Capture the cell that displays the provided text and extract its [X, Y] central coordinate. 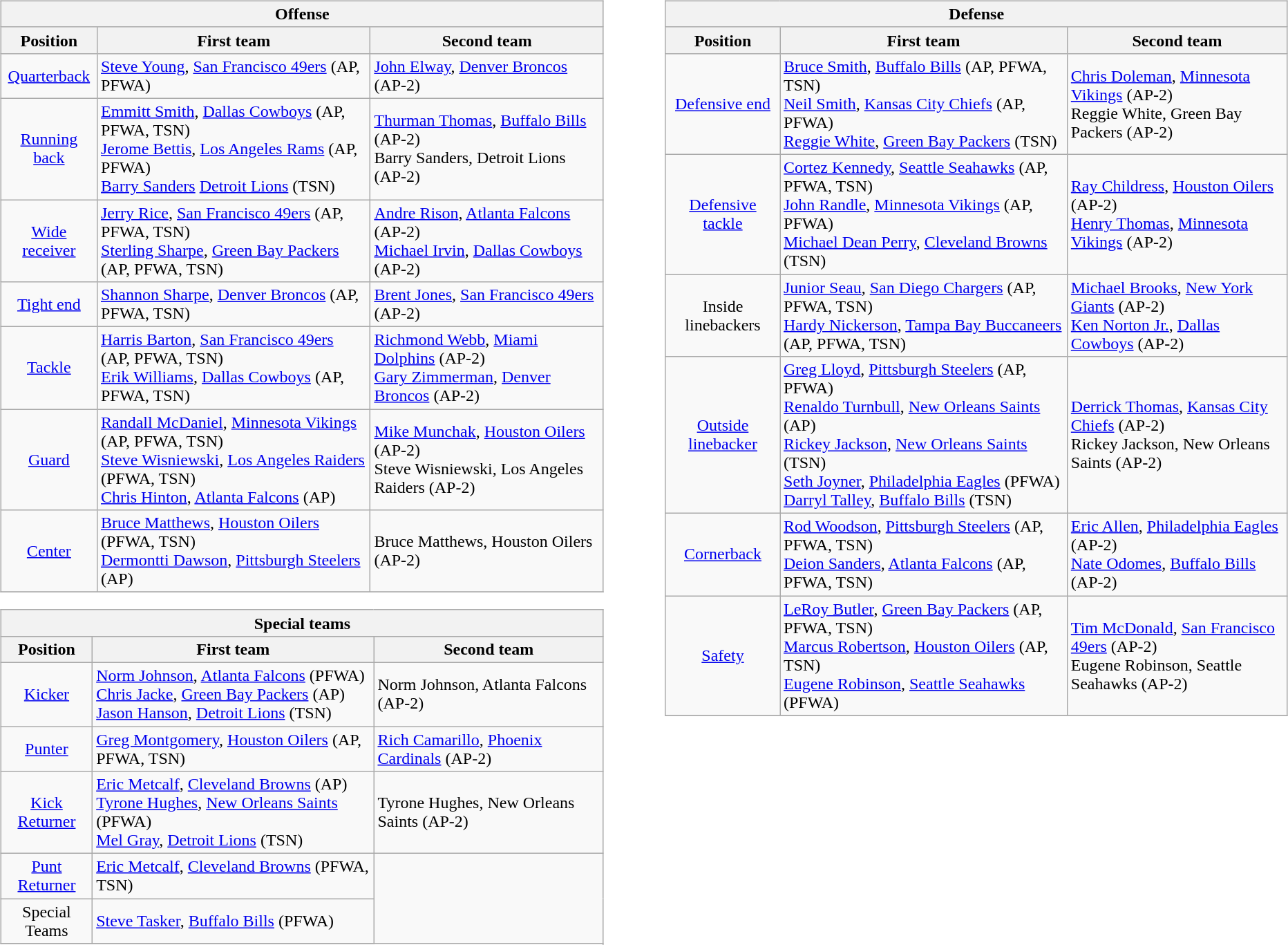
Defense [976, 14]
Richmond Webb, Miami Dolphins (AP-2)Gary Zimmerman, Denver Broncos (AP-2) [487, 368]
Randall McDaniel, Minnesota Vikings (AP, PFWA, TSN)Steve Wisniewski, Los Angeles Raiders (PFWA, TSN) Chris Hinton, Atlanta Falcons (AP) [234, 460]
Ray Childress, Houston Oilers (AP-2)Henry Thomas, Minnesota Vikings (AP-2) [1177, 214]
Norm Johnson, Atlanta Falcons (AP-2) [489, 694]
Tight end [48, 304]
Brent Jones, San Francisco 49ers (AP-2) [487, 304]
Michael Brooks, New York Giants (AP-2)Ken Norton Jr., Dallas Cowboys (AP-2) [1177, 315]
Chris Doleman, Minnesota Vikings (AP-2) Reggie White, Green Bay Packers (AP-2) [1177, 104]
Cortez Kennedy, Seattle Seahawks (AP, PFWA, TSN) John Randle, Minnesota Vikings (AP, PFWA)Michael Dean Perry, Cleveland Browns (TSN) [923, 214]
Cornerback [723, 554]
Tackle [48, 368]
Bruce Matthews, Houston Oilers (AP-2) [487, 552]
Mike Munchak, Houston Oilers (AP-2) Steve Wisniewski, Los Angeles Raiders (AP-2) [487, 460]
Defensive end [723, 104]
Bruce Smith, Buffalo Bills (AP, PFWA, TSN) Neil Smith, Kansas City Chiefs (AP, PFWA) Reggie White, Green Bay Packers (TSN) [923, 104]
Norm Johnson, Atlanta Falcons (PFWA) Chris Jacke, Green Bay Packers (AP) Jason Hanson, Detroit Lions (TSN) [234, 694]
Special teams [302, 623]
Outside linebacker [723, 436]
Center [48, 552]
Tyrone Hughes, New Orleans Saints (AP-2) [489, 813]
Eric Metcalf, Cleveland Browns (PFWA, TSN) [234, 877]
Special Teams [46, 921]
Shannon Sharpe, Denver Broncos (AP, PFWA, TSN) [234, 304]
Inside linebackers [723, 315]
Running back [48, 149]
Junior Seau, San Diego Chargers (AP, PFWA, TSN) Hardy Nickerson, Tampa Bay Buccaneers (AP, PFWA, TSN) [923, 315]
Steve Young, San Francisco 49ers (AP, PFWA) [234, 76]
Bruce Matthews, Houston Oilers (PFWA, TSN) Dermontti Dawson, Pittsburgh Steelers (AP) [234, 552]
Punt Returner [46, 877]
Safety [723, 655]
LeRoy Butler, Green Bay Packers (AP, PFWA, TSN)Marcus Robertson, Houston Oilers (AP, TSN) Eugene Robinson, Seattle Seahawks (PFWA) [923, 655]
Kicker [46, 694]
Offense [302, 14]
Harris Barton, San Francisco 49ers (AP, PFWA, TSN)Erik Williams, Dallas Cowboys (AP, PFWA, TSN) [234, 368]
Eric Allen, Philadelphia Eagles (AP-2)Nate Odomes, Buffalo Bills (AP-2) [1177, 554]
Greg Montgomery, Houston Oilers (AP, PFWA, TSN) [234, 748]
Guard [48, 460]
Emmitt Smith, Dallas Cowboys (AP, PFWA, TSN)Jerome Bettis, Los Angeles Rams (AP, PFWA) Barry Sanders Detroit Lions (TSN) [234, 149]
Quarterback [48, 76]
Rod Woodson, Pittsburgh Steelers (AP, PFWA, TSN) Deion Sanders, Atlanta Falcons (AP, PFWA, TSN) [923, 554]
Andre Rison, Atlanta Falcons (AP-2) Michael Irvin, Dallas Cowboys (AP-2) [487, 241]
Kick Returner [46, 813]
Defensive tackle [723, 214]
Tim McDonald, San Francisco 49ers (AP-2) Eugene Robinson, Seattle Seahawks (AP-2) [1177, 655]
John Elway, Denver Broncos (AP-2) [487, 76]
Jerry Rice, San Francisco 49ers (AP, PFWA, TSN) Sterling Sharpe, Green Bay Packers (AP, PFWA, TSN) [234, 241]
Derrick Thomas, Kansas City Chiefs (AP-2) Rickey Jackson, New Orleans Saints (AP-2) [1177, 436]
Eric Metcalf, Cleveland Browns (AP) Tyrone Hughes, New Orleans Saints (PFWA)Mel Gray, Detroit Lions (TSN) [234, 813]
Wide receiver [48, 241]
Punter [46, 748]
Steve Tasker, Buffalo Bills (PFWA) [234, 921]
Thurman Thomas, Buffalo Bills (AP-2) Barry Sanders, Detroit Lions (AP-2) [487, 149]
Rich Camarillo, Phoenix Cardinals (AP-2) [489, 748]
